Determine the [x, y] coordinate at the center of the cell enclosing the given text.  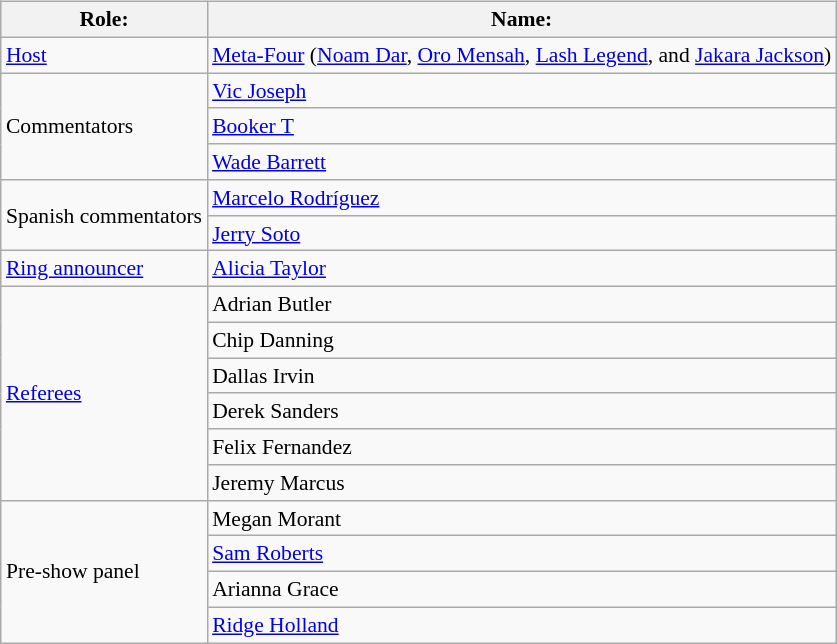
Felix Fernandez [522, 447]
Alicia Taylor [522, 269]
Chip Danning [522, 340]
Name: [522, 20]
Wade Barrett [522, 162]
Jerry Soto [522, 233]
Commentators [104, 126]
Spanish commentators [104, 216]
Ridge Holland [522, 625]
Booker T [522, 126]
Derek Sanders [522, 411]
Meta-Four (Noam Dar, Oro Mensah, Lash Legend, and Jakara Jackson) [522, 55]
Marcelo Rodríguez [522, 198]
Jeremy Marcus [522, 483]
Sam Roberts [522, 554]
Vic Joseph [522, 91]
Role: [104, 20]
Dallas Irvin [522, 376]
Referees [104, 394]
Ring announcer [104, 269]
Host [104, 55]
Arianna Grace [522, 590]
Megan Morant [522, 518]
Pre-show panel [104, 571]
Adrian Butler [522, 305]
